Provide the [x, y] coordinate of the cell's center where the given text is located.  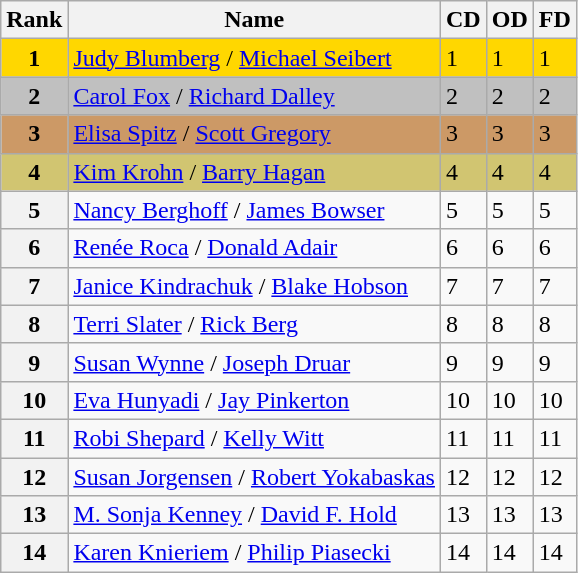
OD [510, 20]
CD [463, 20]
M. Sonja Kenney / David F. Hold [254, 515]
Nancy Berghoff / James Bowser [254, 210]
Eva Hunyadi / Jay Pinkerton [254, 400]
Renée Roca / Donald Adair [254, 248]
Karen Knieriem / Philip Piasecki [254, 553]
FD [554, 20]
Susan Wynne / Joseph Druar [254, 362]
Judy Blumberg / Michael Seibert [254, 58]
Susan Jorgensen / Robert Yokabaskas [254, 477]
Elisa Spitz / Scott Gregory [254, 134]
Carol Fox / Richard Dalley [254, 96]
Robi Shepard / Kelly Witt [254, 438]
Rank [34, 20]
Name [254, 20]
Terri Slater / Rick Berg [254, 324]
Janice Kindrachuk / Blake Hobson [254, 286]
Kim Krohn / Barry Hagan [254, 172]
